Scan for the cell matching the given text and deliver its [x, y] coordinate at center. 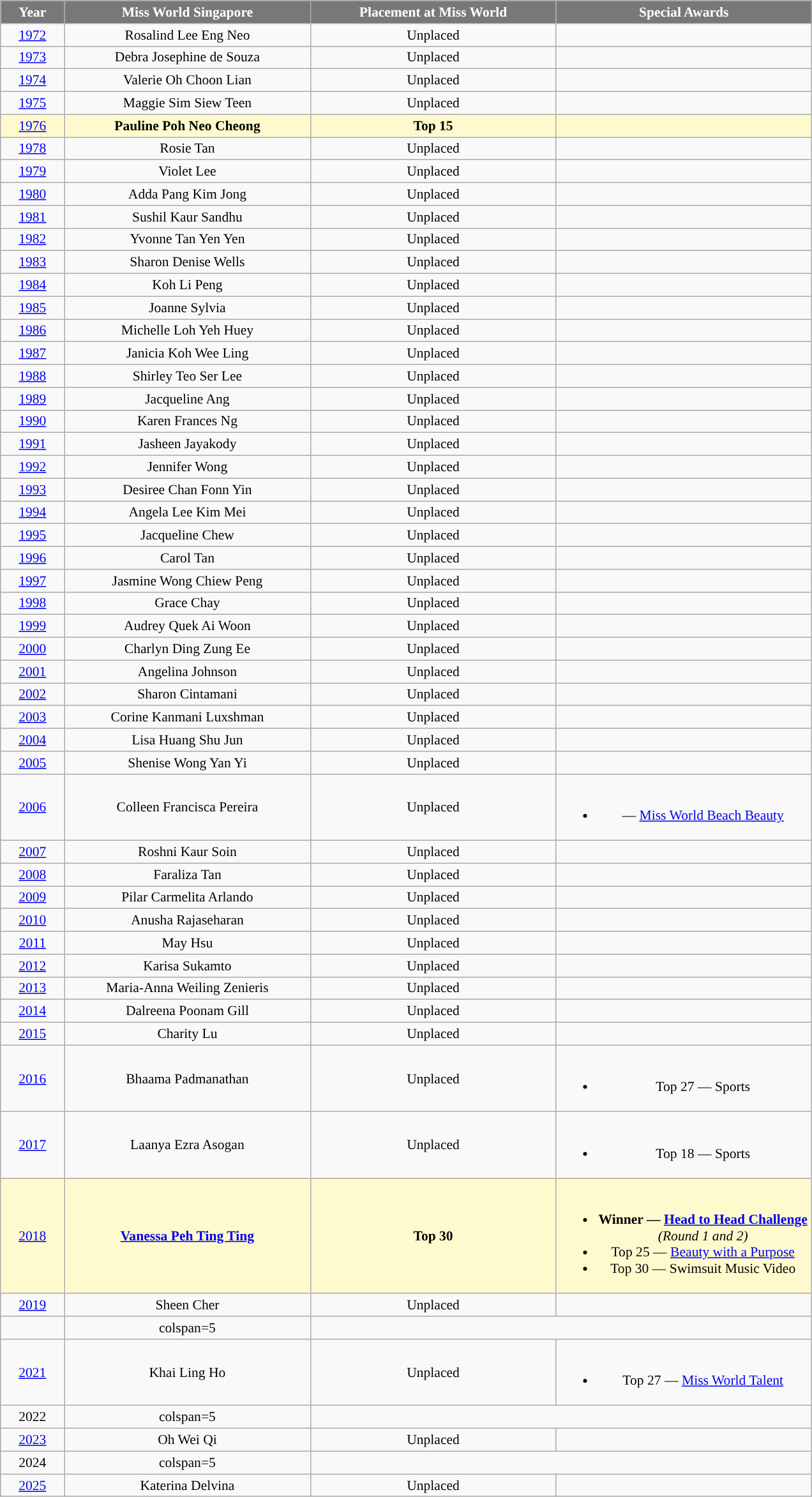
May Hsu [188, 943]
Rosalind Lee Eng Neo [188, 35]
1995 [33, 536]
Charlyn Ding Zung Ee [188, 649]
2001 [33, 672]
1989 [33, 399]
Dalreena Poonam Gill [188, 1011]
Grace Chay [188, 603]
— Miss World Beach Beauty [684, 807]
1993 [33, 490]
Sushil Kaur Sandhu [188, 217]
Sharon Denise Wells [188, 262]
2007 [33, 852]
Katerina Delvina [188, 1486]
Koh Li Peng [188, 285]
Carol Tan [188, 558]
2023 [33, 1440]
Vanessa Peh Ting Ting [188, 1236]
1999 [33, 626]
Khai Ling Ho [188, 1373]
1975 [33, 103]
Faraliza Tan [188, 875]
Karisa Sukamto [188, 966]
2003 [33, 718]
2005 [33, 763]
Winner — Head to Head Challenge (Round 1 and 2)Top 25 — Beauty with a PurposeTop 30 — Swimsuit Music Video [684, 1236]
1973 [33, 57]
2009 [33, 898]
1996 [33, 558]
Top 30 [433, 1236]
Sharon Cintamani [188, 695]
Special Awards [684, 12]
Pauline Poh Neo Cheong [188, 126]
Top 27 — Miss World Talent [684, 1373]
2024 [33, 1463]
1979 [33, 172]
2014 [33, 1011]
Placement at Miss World [433, 12]
2011 [33, 943]
1980 [33, 194]
Colleen Francisca Pereira [188, 807]
Michelle Loh Yeh Huey [188, 331]
Year [33, 12]
1976 [33, 126]
Top 18 — Sports [684, 1145]
Top 15 [433, 126]
Anusha Rajaseharan [188, 921]
2006 [33, 807]
2010 [33, 921]
1990 [33, 421]
2025 [33, 1486]
Joanne Sylvia [188, 308]
1994 [33, 513]
Karen Frances Ng [188, 421]
Janicia Koh Wee Ling [188, 354]
Lisa Huang Shu Jun [188, 740]
Yvonne Tan Yen Yen [188, 239]
2021 [33, 1373]
1997 [33, 581]
2008 [33, 875]
1978 [33, 149]
Maria-Anna Weiling Zenieris [188, 988]
1988 [33, 376]
2017 [33, 1145]
Charity Lu [188, 1034]
1987 [33, 354]
Oh Wei Qi [188, 1440]
Angela Lee Kim Mei [188, 513]
Jacqueline Ang [188, 399]
1991 [33, 444]
Miss World Singapore [188, 12]
Corine Kanmani Luxshman [188, 718]
1986 [33, 331]
Violet Lee [188, 172]
2000 [33, 649]
1985 [33, 308]
Desiree Chan Fonn Yin [188, 490]
Jennifer Wong [188, 467]
2004 [33, 740]
Top 27 — Sports [684, 1078]
Roshni Kaur Soin [188, 852]
1982 [33, 239]
Maggie Sim Siew Teen [188, 103]
Valerie Oh Choon Lian [188, 80]
2002 [33, 695]
Angelina Johnson [188, 672]
Sheen Cher [188, 1305]
Laanya Ezra Asogan [188, 1145]
Adda Pang Kim Jong [188, 194]
Rosie Tan [188, 149]
Jasmine Wong Chiew Peng [188, 581]
1992 [33, 467]
Shirley Teo Ser Lee [188, 376]
Jacqueline Chew [188, 536]
2013 [33, 988]
2016 [33, 1078]
Shenise Wong Yan Yi [188, 763]
2015 [33, 1034]
2012 [33, 966]
1974 [33, 80]
2018 [33, 1236]
1984 [33, 285]
Audrey Quek Ai Woon [188, 626]
1972 [33, 35]
Pilar Carmelita Arlando [188, 898]
Debra Josephine de Souza [188, 57]
Bhaama Padmanathan [188, 1078]
1998 [33, 603]
2019 [33, 1305]
2022 [33, 1417]
1981 [33, 217]
1983 [33, 262]
Jasheen Jayakody [188, 444]
